Pinpoint the cell where the given text exists, returning its [X, Y] midpoint coordinate. 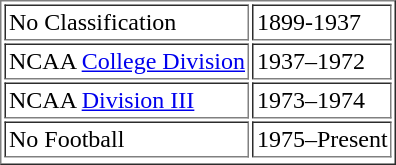
1899-1937 [323, 22]
No Classification [126, 22]
No Football [126, 140]
1975–Present [323, 140]
1973–1974 [323, 100]
NCAA Division III [126, 100]
1937–1972 [323, 62]
NCAA College Division [126, 62]
